From the cell containing the given text, extract its center point as (X, Y) coordinate. 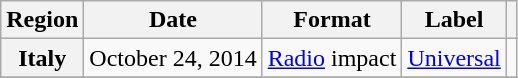
Universal (454, 58)
Region (42, 20)
Italy (42, 58)
Label (454, 20)
Radio impact (332, 58)
October 24, 2014 (173, 58)
Format (332, 20)
Date (173, 20)
